Scan for the cell matching the given text and deliver its [x, y] coordinate at center. 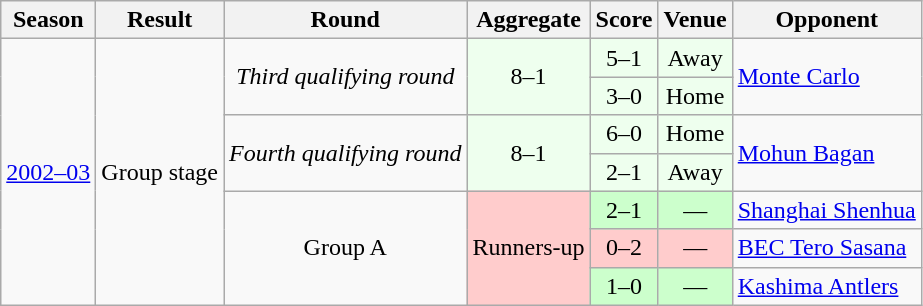
Result [160, 20]
Runners-up [528, 248]
Score [624, 20]
3–0 [624, 96]
Round [346, 20]
Opponent [826, 20]
BEC Tero Sasana [826, 248]
Mohun Bagan [826, 153]
Group stage [160, 172]
5–1 [624, 58]
Shanghai Shenhua [826, 210]
Kashima Antlers [826, 286]
Fourth qualifying round [346, 153]
Group A [346, 248]
Monte Carlo [826, 77]
Third qualifying round [346, 77]
Season [48, 20]
2002–03 [48, 172]
Aggregate [528, 20]
Venue [695, 20]
0–2 [624, 248]
6–0 [624, 134]
1–0 [624, 286]
